Detect which cell encompasses the target text, then output its [X, Y] center coordinate. 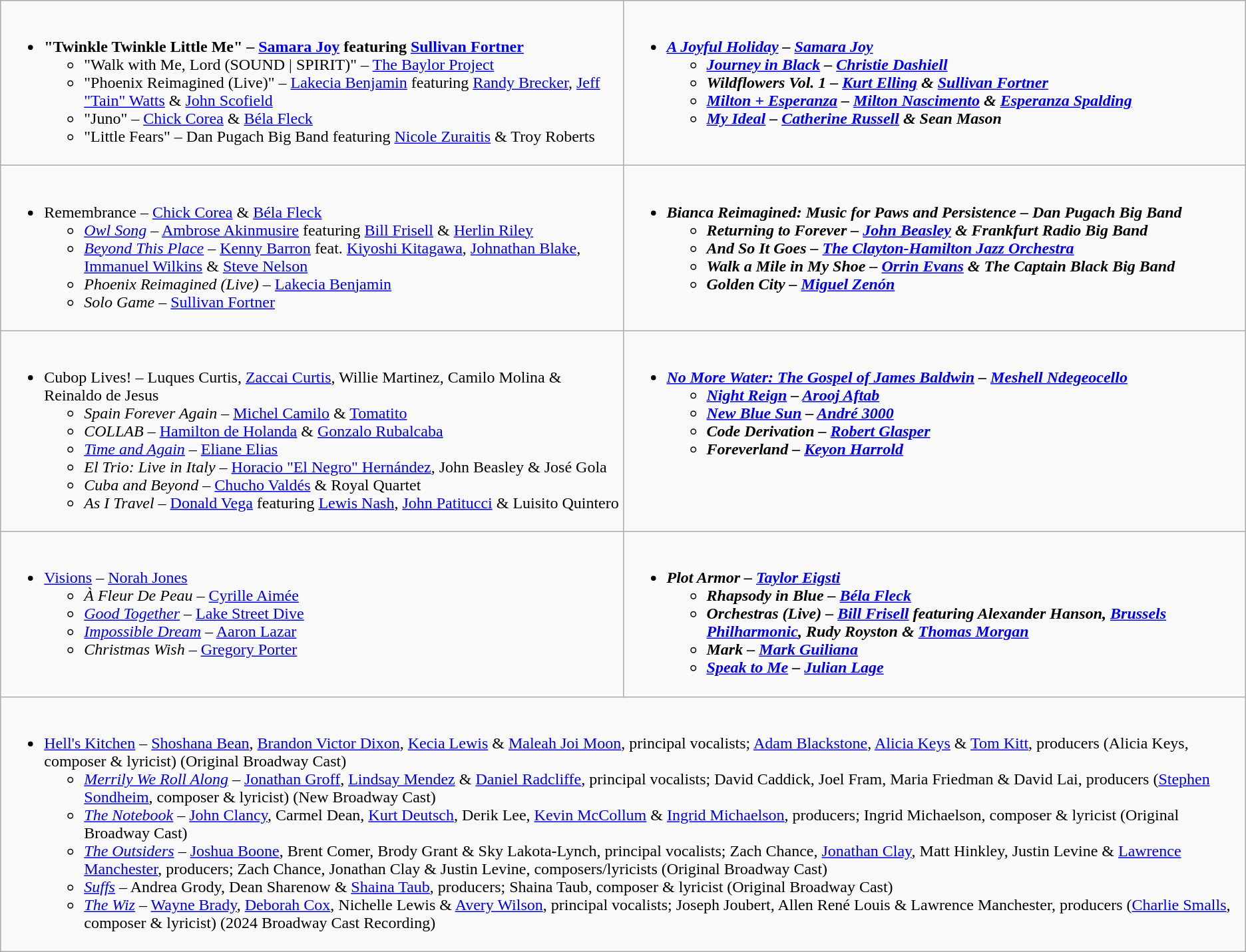
Visions – Norah JonesÀ Fleur De Peau – Cyrille AiméeGood Together – Lake Street DiveImpossible Dream – Aaron LazarChristmas Wish – Gregory Porter [311, 614]
